Identify which cell holds the provided text, then report its (x, y) central coordinate. 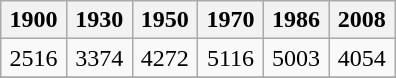
4054 (362, 58)
3374 (99, 58)
4272 (165, 58)
1900 (34, 20)
2516 (34, 58)
5003 (296, 58)
2008 (362, 20)
1950 (165, 20)
5116 (231, 58)
1970 (231, 20)
1986 (296, 20)
1930 (99, 20)
